Pinpoint the cell where the given text exists, returning its (x, y) midpoint coordinate. 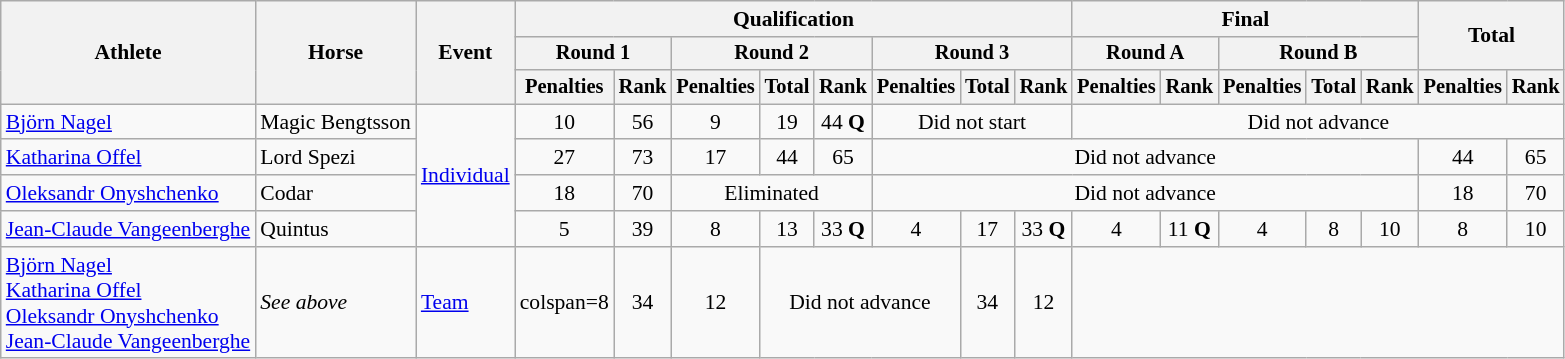
colspan=8 (564, 303)
Athlete (128, 52)
Team (466, 303)
56 (643, 122)
73 (643, 158)
Round 1 (594, 54)
Final (1245, 19)
5 (564, 229)
27 (564, 158)
Qualification (794, 19)
19 (788, 122)
See above (336, 303)
Eliminated (771, 193)
11 Q (1190, 229)
Round B (1318, 54)
Oleksandr Onyshchenko (128, 193)
Björn NagelKatharina OffelOleksandr OnyshchenkoJean-Claude Vangeenberghe (128, 303)
Round 3 (972, 54)
Individual (466, 175)
Event (466, 52)
Björn Nagel (128, 122)
Did not start (972, 122)
44 Q (843, 122)
Round 2 (771, 54)
39 (643, 229)
Horse (336, 52)
Round A (1145, 54)
13 (788, 229)
Magic Bengtsson (336, 122)
Katharina Offel (128, 158)
Jean-Claude Vangeenberghe (128, 229)
Codar (336, 193)
Quintus (336, 229)
Lord Spezi (336, 158)
9 (715, 122)
